Identify which cell holds the provided text, then report its [x, y] central coordinate. 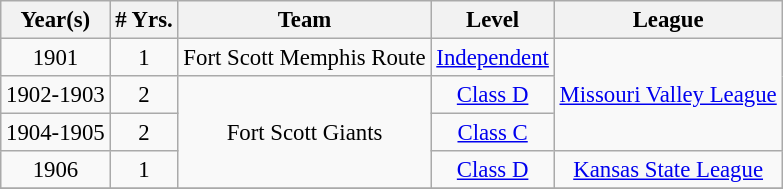
Missouri Valley League [668, 96]
1904-1905 [56, 133]
Kansas State League [668, 170]
1901 [56, 58]
Level [492, 20]
Fort Scott Giants [304, 132]
Fort Scott Memphis Route [304, 58]
Independent [492, 58]
Class C [492, 133]
1906 [56, 170]
1902-1903 [56, 95]
League [668, 20]
# Yrs. [144, 20]
Year(s) [56, 20]
Team [304, 20]
